Return the (X, Y) coordinate for the center point of the cell that contains the specified text.  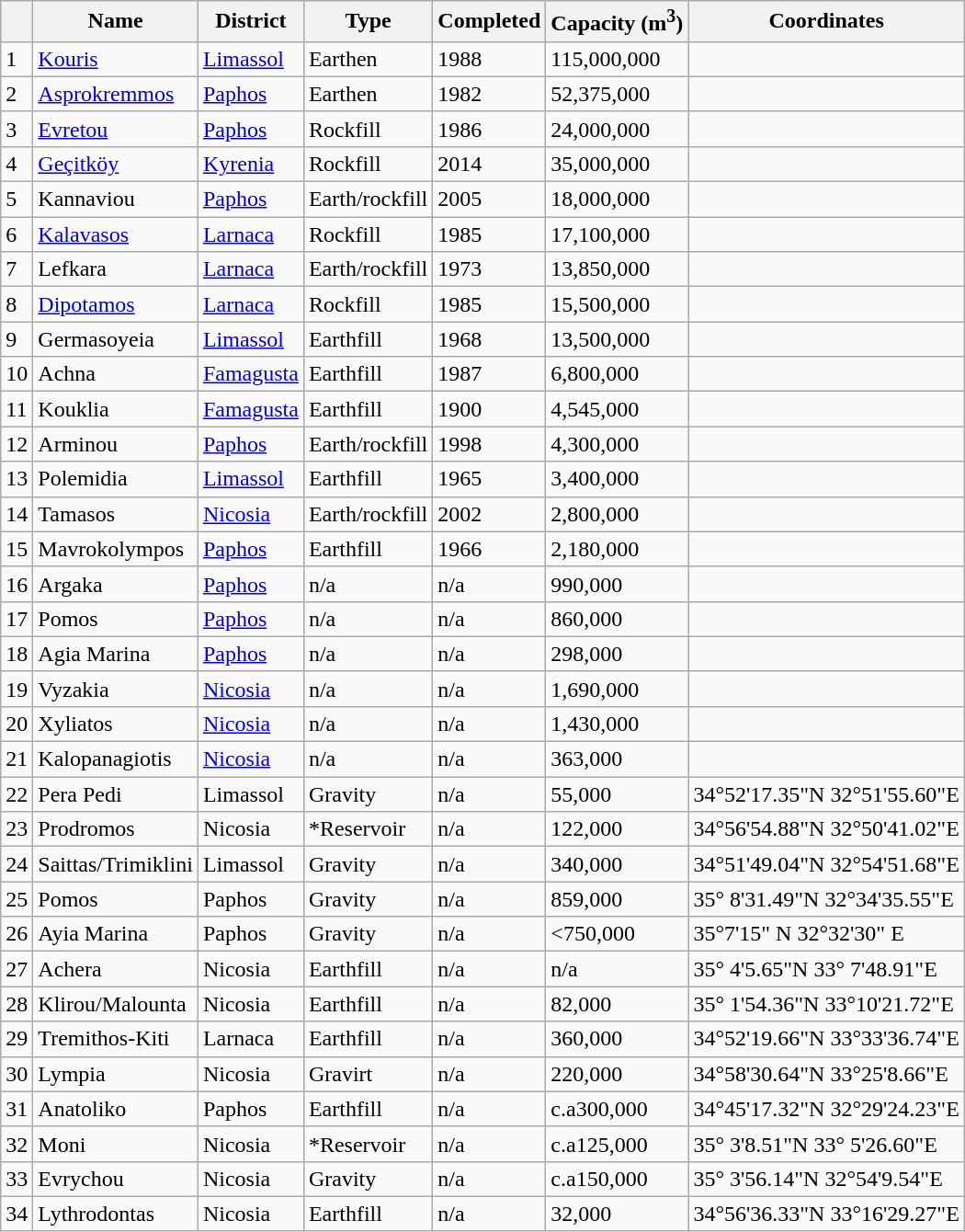
1988 (489, 59)
52,375,000 (618, 94)
25 (17, 899)
3 (17, 129)
24,000,000 (618, 129)
Ayia Marina (116, 934)
34°56'36.33"N 33°16'29.27"E (826, 1214)
Polemidia (116, 479)
13,500,000 (618, 339)
9 (17, 339)
26 (17, 934)
14 (17, 514)
3,400,000 (618, 479)
1998 (489, 444)
Evrychou (116, 1179)
Kyrenia (250, 164)
2 (17, 94)
24 (17, 864)
32,000 (618, 1214)
31 (17, 1109)
17,100,000 (618, 234)
Germasoyeia (116, 339)
Tamasos (116, 514)
1,690,000 (618, 689)
Tremithos-Kiti (116, 1039)
Kannaviou (116, 200)
Capacity (m3) (618, 22)
30 (17, 1074)
2,180,000 (618, 549)
1986 (489, 129)
Xyliatos (116, 724)
4 (17, 164)
Evretou (116, 129)
29 (17, 1039)
35° 3'8.51"N 33° 5'26.60"E (826, 1144)
Achera (116, 969)
Moni (116, 1144)
23 (17, 829)
82,000 (618, 1004)
27 (17, 969)
15 (17, 549)
Asprokremmos (116, 94)
20 (17, 724)
Type (368, 22)
2014 (489, 164)
34 (17, 1214)
34°58'30.64"N 33°25'8.66"E (826, 1074)
4,545,000 (618, 409)
Kalavasos (116, 234)
Agia Marina (116, 654)
34°56'54.88"N 32°50'41.02"E (826, 829)
1982 (489, 94)
Dipotamos (116, 304)
363,000 (618, 759)
34°51'49.04"N 32°54'51.68"E (826, 864)
15,500,000 (618, 304)
Coordinates (826, 22)
10 (17, 374)
33 (17, 1179)
35° 3'56.14"N 32°54'9.54"E (826, 1179)
220,000 (618, 1074)
4,300,000 (618, 444)
35° 4'5.65"N 33° 7'48.91"E (826, 969)
Lefkara (116, 269)
860,000 (618, 619)
1966 (489, 549)
298,000 (618, 654)
Geçitköy (116, 164)
13 (17, 479)
District (250, 22)
12 (17, 444)
19 (17, 689)
35° 8'31.49"N 32°34'35.55"E (826, 899)
Kouris (116, 59)
Gravirt (368, 1074)
1973 (489, 269)
35°7'15" N 32°32'30" E (826, 934)
35,000,000 (618, 164)
Anatoliko (116, 1109)
Vyzakia (116, 689)
122,000 (618, 829)
22 (17, 794)
Lympia (116, 1074)
28 (17, 1004)
<750,000 (618, 934)
2002 (489, 514)
18 (17, 654)
c.a150,000 (618, 1179)
35° 1'54.36"N 33°10'21.72"E (826, 1004)
16 (17, 584)
Arminou (116, 444)
17 (17, 619)
Saittas/Trimiklini (116, 864)
1987 (489, 374)
340,000 (618, 864)
1965 (489, 479)
360,000 (618, 1039)
115,000,000 (618, 59)
Kalopanagiotis (116, 759)
21 (17, 759)
Argaka (116, 584)
1968 (489, 339)
1900 (489, 409)
34°45'17.32"N 32°29'24.23"E (826, 1109)
18,000,000 (618, 200)
Achna (116, 374)
8 (17, 304)
Pera Pedi (116, 794)
Prodromos (116, 829)
Klirou/Malounta (116, 1004)
32 (17, 1144)
34°52'17.35"N 32°51'55.60"E (826, 794)
Completed (489, 22)
2005 (489, 200)
11 (17, 409)
1,430,000 (618, 724)
5 (17, 200)
1 (17, 59)
2,800,000 (618, 514)
Name (116, 22)
6,800,000 (618, 374)
7 (17, 269)
Lythrodontas (116, 1214)
6 (17, 234)
Mavrokolympos (116, 549)
Kouklia (116, 409)
34°52'19.66"N 33°33'36.74"E (826, 1039)
990,000 (618, 584)
c.a125,000 (618, 1144)
13,850,000 (618, 269)
55,000 (618, 794)
c.a300,000 (618, 1109)
859,000 (618, 899)
